Return the [x, y] coordinate for the center point of the cell that contains the specified text.  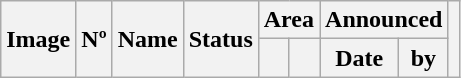
by [424, 58]
Announced [384, 20]
Name [148, 39]
Image [38, 39]
Date [360, 58]
Status [220, 39]
Area [288, 20]
Nº [94, 39]
